Return (X, Y) of the center of cell containing provided text 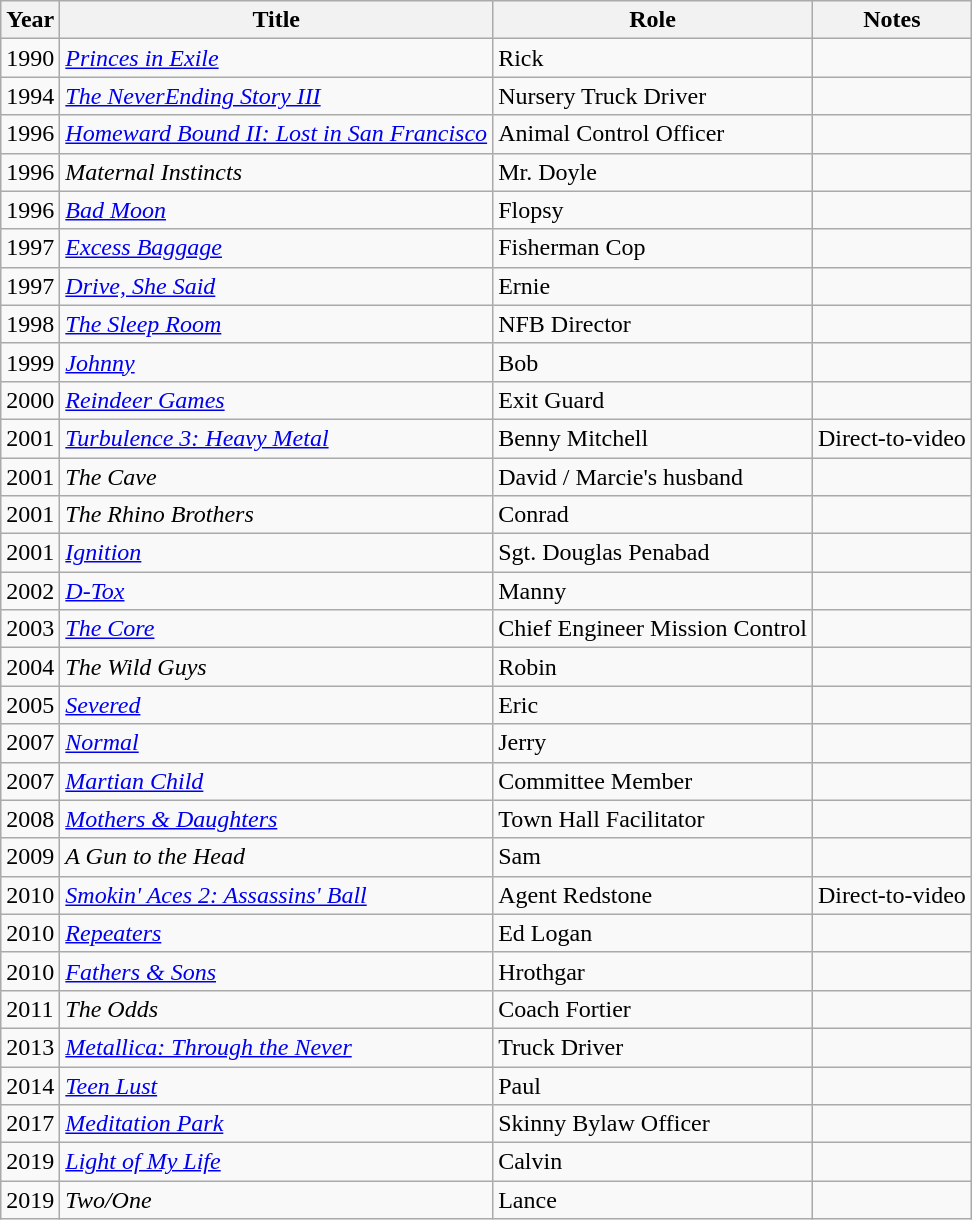
1998 (30, 324)
D-Tox (276, 591)
1990 (30, 58)
Severed (276, 705)
Rick (653, 58)
Hrothgar (653, 971)
Fisherman Cop (653, 248)
Excess Baggage (276, 248)
2014 (30, 1085)
Manny (653, 591)
Johnny (276, 362)
Town Hall Facilitator (653, 819)
Maternal Instincts (276, 172)
The Core (276, 629)
Mr. Doyle (653, 172)
2002 (30, 591)
Chief Engineer Mission Control (653, 629)
Conrad (653, 515)
Nursery Truck Driver (653, 96)
Princes in Exile (276, 58)
Teen Lust (276, 1085)
2008 (30, 819)
1994 (30, 96)
2000 (30, 400)
Turbulence 3: Heavy Metal (276, 438)
Jerry (653, 743)
NFB Director (653, 324)
Homeward Bound II: Lost in San Francisco (276, 134)
David / Marcie's husband (653, 477)
Truck Driver (653, 1047)
Benny Mitchell (653, 438)
Metallica: Through the Never (276, 1047)
Bob (653, 362)
Committee Member (653, 781)
Bad Moon (276, 210)
Exit Guard (653, 400)
Role (653, 20)
Sam (653, 857)
Smokin' Aces 2: Assassins' Ball (276, 895)
1999 (30, 362)
Calvin (653, 1162)
Notes (892, 20)
Light of My Life (276, 1162)
The Wild Guys (276, 667)
2005 (30, 705)
Paul (653, 1085)
Ed Logan (653, 933)
Normal (276, 743)
Mothers & Daughters (276, 819)
Title (276, 20)
2011 (30, 1009)
2013 (30, 1047)
Animal Control Officer (653, 134)
Robin (653, 667)
Lance (653, 1200)
The NeverEnding Story III (276, 96)
A Gun to the Head (276, 857)
Eric (653, 705)
Meditation Park (276, 1124)
2009 (30, 857)
Sgt. Douglas Penabad (653, 553)
Fathers & Sons (276, 971)
Ernie (653, 286)
Year (30, 20)
Ignition (276, 553)
Reindeer Games (276, 400)
Agent Redstone (653, 895)
2003 (30, 629)
2004 (30, 667)
The Cave (276, 477)
The Rhino Brothers (276, 515)
2017 (30, 1124)
Flopsy (653, 210)
Repeaters (276, 933)
Coach Fortier (653, 1009)
Skinny Bylaw Officer (653, 1124)
The Odds (276, 1009)
Drive, She Said (276, 286)
The Sleep Room (276, 324)
Martian Child (276, 781)
Two/One (276, 1200)
